Identify which cell holds the provided text, then report its [x, y] central coordinate. 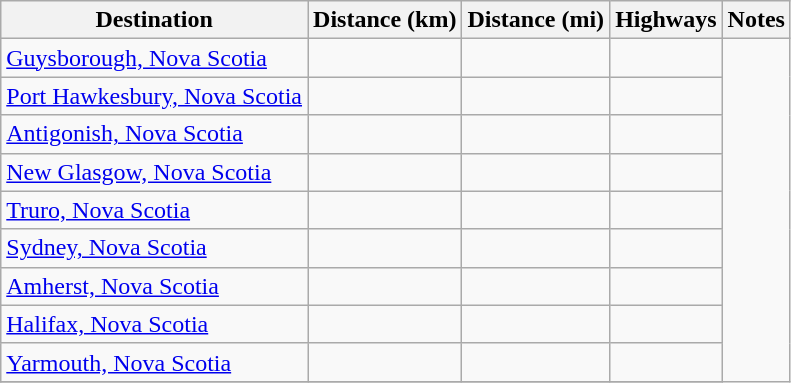
Notes [756, 20]
Destination [154, 20]
Amherst, Nova Scotia [154, 286]
Sydney, Nova Scotia [154, 248]
Port Hawkesbury, Nova Scotia [154, 96]
Guysborough, Nova Scotia [154, 58]
Distance (km) [385, 20]
New Glasgow, Nova Scotia [154, 172]
Halifax, Nova Scotia [154, 324]
Distance (mi) [536, 20]
Highways [666, 20]
Yarmouth, Nova Scotia [154, 362]
Truro, Nova Scotia [154, 210]
Antigonish, Nova Scotia [154, 134]
